Identify which cell holds the provided text, then report its [x, y] central coordinate. 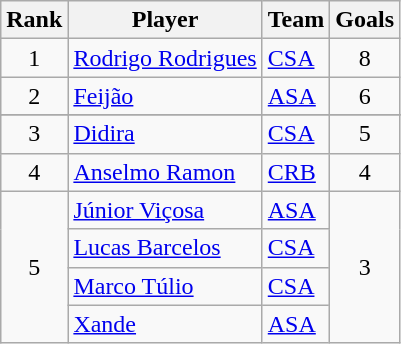
Rodrigo Rodrigues [165, 58]
Lucas Barcelos [165, 248]
6 [365, 96]
Marco Túlio [165, 286]
8 [365, 58]
Didira [165, 134]
Feijão [165, 96]
Xande [165, 324]
2 [34, 96]
Anselmo Ramon [165, 172]
Júnior Viçosa [165, 210]
Rank [34, 20]
CRB [296, 172]
1 [34, 58]
Team [296, 20]
Goals [365, 20]
Player [165, 20]
